Pinpoint the cell where the given text exists, returning its [x, y] midpoint coordinate. 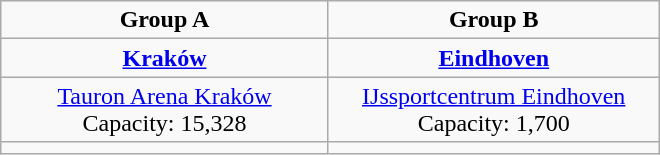
IJssportcentrum EindhovenCapacity: 1,700 [494, 110]
Tauron Arena KrakówCapacity: 15,328 [164, 110]
Kraków [164, 58]
Eindhoven [494, 58]
Group B [494, 20]
Group A [164, 20]
